Find where the given text appears and provide that cell's center as (X, Y) coordinate. 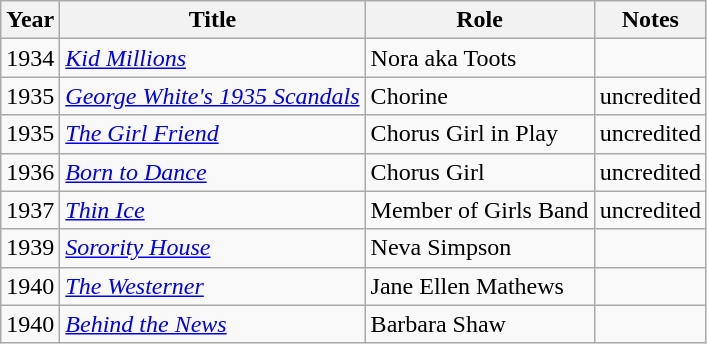
The Westerner (212, 286)
George White's 1935 Scandals (212, 96)
Role (480, 20)
Chorus Girl in Play (480, 134)
Barbara Shaw (480, 324)
Title (212, 20)
Year (30, 20)
Behind the News (212, 324)
Kid Millions (212, 58)
Member of Girls Band (480, 210)
1939 (30, 248)
1936 (30, 172)
Notes (650, 20)
Neva Simpson (480, 248)
1934 (30, 58)
Chorine (480, 96)
The Girl Friend (212, 134)
Nora aka Toots (480, 58)
Sorority House (212, 248)
Jane Ellen Mathews (480, 286)
Born to Dance (212, 172)
Thin Ice (212, 210)
1937 (30, 210)
Chorus Girl (480, 172)
